Scan for the cell matching the given text and deliver its [X, Y] coordinate at center. 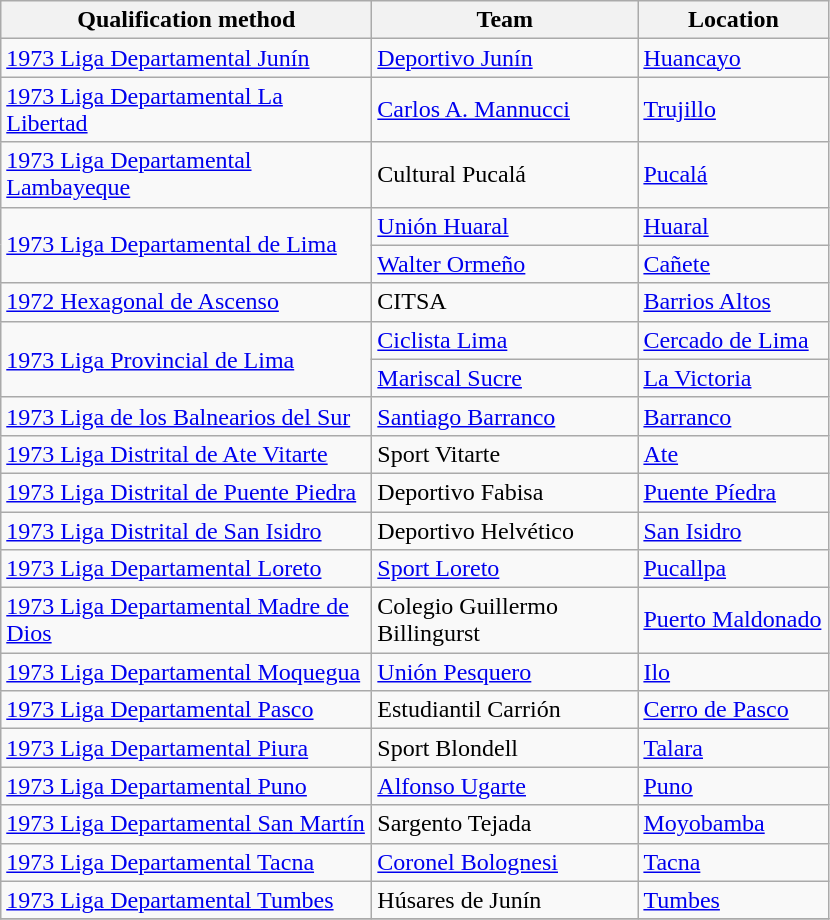
Deportivo Junín [505, 58]
Talara [734, 748]
1972 Hexagonal de Ascenso [186, 302]
1973 Liga Departamental Junín [186, 58]
Cercado de Lima [734, 340]
Estudiantil Carrión [505, 710]
Puente Píedra [734, 492]
1973 Liga Departamental Puno [186, 786]
Tacna [734, 862]
Puno [734, 786]
Huaral [734, 226]
Pucallpa [734, 569]
Colegio Guillermo Billingurst [505, 620]
Cañete [734, 264]
1973 Liga de los Balnearios del Sur [186, 416]
Deportivo Helvético [505, 531]
1973 Liga Distrital de Puente Piedra [186, 492]
CITSA [505, 302]
1973 Liga Departamental Tumbes [186, 900]
Cultural Pucalá [505, 174]
Pucalá [734, 174]
Cerro de Pasco [734, 710]
Moyobamba [734, 824]
Barrios Altos [734, 302]
1973 Liga Departamental Moquegua [186, 672]
Sport Blondell [505, 748]
1973 Liga Departamental La Libertad [186, 110]
Carlos A. Mannucci [505, 110]
San Isidro [734, 531]
Location [734, 20]
Ciclista Lima [505, 340]
Ate [734, 454]
1973 Liga Departamental Madre de Dios [186, 620]
1973 Liga Distrital de San Isidro [186, 531]
1973 Liga Departamental Loreto [186, 569]
1973 Liga Departamental San Martín [186, 824]
Alfonso Ugarte [505, 786]
La Victoria [734, 378]
Santiago Barranco [505, 416]
Ilo [734, 672]
1973 Liga Departamental Lambayeque [186, 174]
Sport Loreto [505, 569]
Húsares de Junín [505, 900]
1973 Liga Departamental Pasco [186, 710]
1973 Liga Provincial de Lima [186, 359]
Walter Ormeño [505, 264]
Sport Vitarte [505, 454]
Barranco [734, 416]
1973 Liga Distrital de Ate Vitarte [186, 454]
Huancayo [734, 58]
Coronel Bolognesi [505, 862]
1973 Liga Departamental de Lima [186, 245]
Team [505, 20]
1973 Liga Departamental Tacna [186, 862]
1973 Liga Departamental Piura [186, 748]
Unión Pesquero [505, 672]
Tumbes [734, 900]
Unión Huaral [505, 226]
Sargento Tejada [505, 824]
Deportivo Fabisa [505, 492]
Qualification method [186, 20]
Mariscal Sucre [505, 378]
Trujillo [734, 110]
Puerto Maldonado [734, 620]
